From the cell containing the given text, extract its center point as (x, y) coordinate. 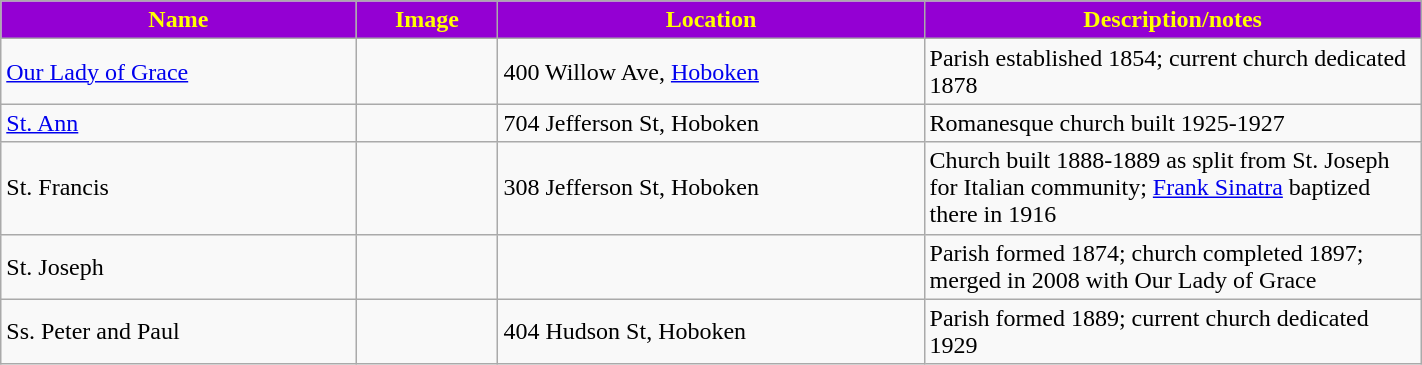
Our Lady of Grace (178, 72)
Church built 1888-1889 as split from St. Joseph for Italian community; Frank Sinatra baptized there in 1916 (1172, 188)
Parish formed 1874; church completed 1897; merged in 2008 with Our Lady of Grace (1172, 266)
404 Hudson St, Hoboken (711, 332)
Parish formed 1889; current church dedicated 1929 (1172, 332)
704 Jefferson St, Hoboken (711, 123)
St. Ann (178, 123)
Description/notes (1172, 20)
Image (427, 20)
Name (178, 20)
308 Jefferson St, Hoboken (711, 188)
St. Francis (178, 188)
Parish established 1854; current church dedicated 1878 (1172, 72)
St. Joseph (178, 266)
400 Willow Ave, Hoboken (711, 72)
Romanesque church built 1925-1927 (1172, 123)
Location (711, 20)
Ss. Peter and Paul (178, 332)
